Scan for the cell matching the given text and deliver its [X, Y] coordinate at center. 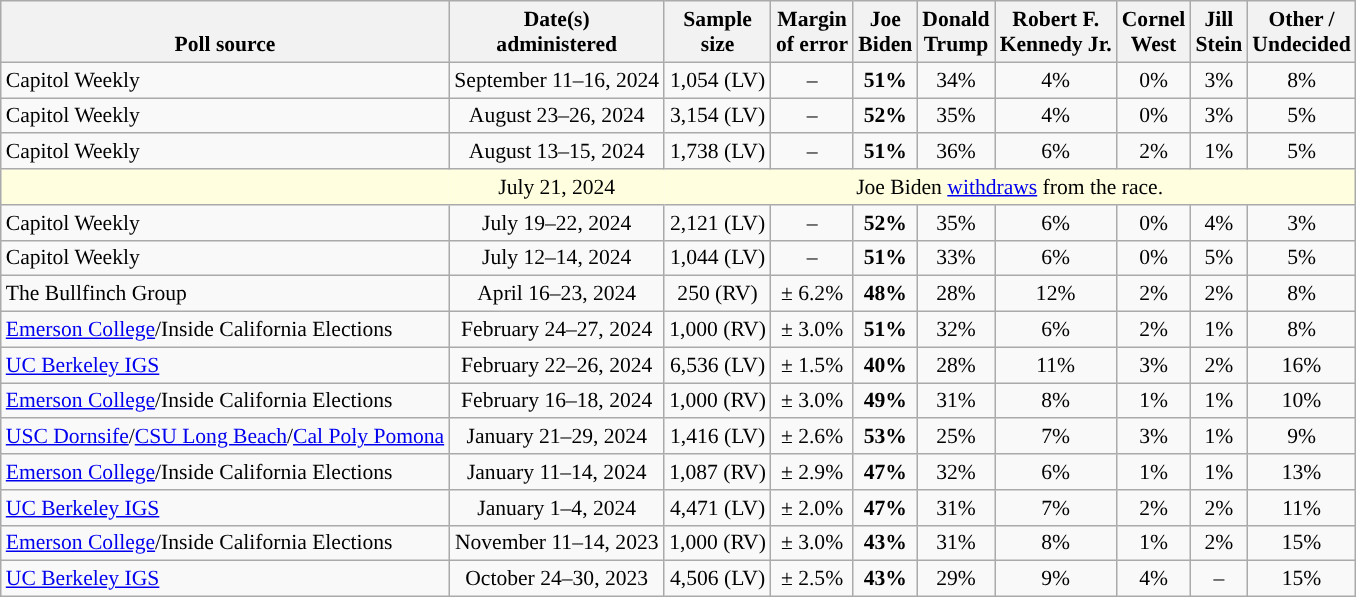
JoeBiden [885, 32]
2,121 (LV) [718, 223]
± 2.0% [812, 508]
± 2.5% [812, 579]
November 11–14, 2023 [556, 543]
February 24–27, 2024 [556, 330]
1,416 (LV) [718, 437]
July 21, 2024 [556, 187]
± 2.9% [812, 472]
6,536 (LV) [718, 365]
25% [956, 437]
33% [956, 258]
40% [885, 365]
1,044 (LV) [718, 258]
250 (RV) [718, 294]
January 1–4, 2024 [556, 508]
August 23–26, 2024 [556, 116]
48% [885, 294]
July 19–22, 2024 [556, 223]
Other /Undecided [1301, 32]
CornelWest [1154, 32]
1,738 (LV) [718, 152]
April 16–23, 2024 [556, 294]
36% [956, 152]
10% [1301, 401]
Marginof error [812, 32]
16% [1301, 365]
4,506 (LV) [718, 579]
4,471 (LV) [718, 508]
34% [956, 80]
Joe Biden withdraws from the race. [1010, 187]
February 16–18, 2024 [556, 401]
Poll source [225, 32]
± 1.5% [812, 365]
1,054 (LV) [718, 80]
3,154 (LV) [718, 116]
Samplesize [718, 32]
49% [885, 401]
Robert F.Kennedy Jr. [1056, 32]
July 12–14, 2024 [556, 258]
The Bullfinch Group [225, 294]
DonaldTrump [956, 32]
August 13–15, 2024 [556, 152]
12% [1056, 294]
± 6.2% [812, 294]
Date(s)administered [556, 32]
January 11–14, 2024 [556, 472]
January 21–29, 2024 [556, 437]
USC Dornsife/CSU Long Beach/Cal Poly Pomona [225, 437]
October 24–30, 2023 [556, 579]
1,087 (RV) [718, 472]
13% [1301, 472]
53% [885, 437]
29% [956, 579]
February 22–26, 2024 [556, 365]
September 11–16, 2024 [556, 80]
JillStein [1218, 32]
± 2.6% [812, 437]
